From the cell containing the given text, extract its center point as [X, Y] coordinate. 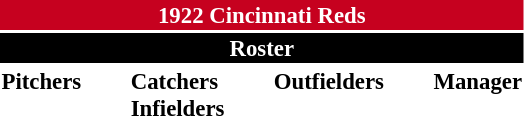
1922 Cincinnati Reds [262, 15]
Roster [262, 48]
